Return the [x, y] coordinate for the center point of the cell that contains the specified text.  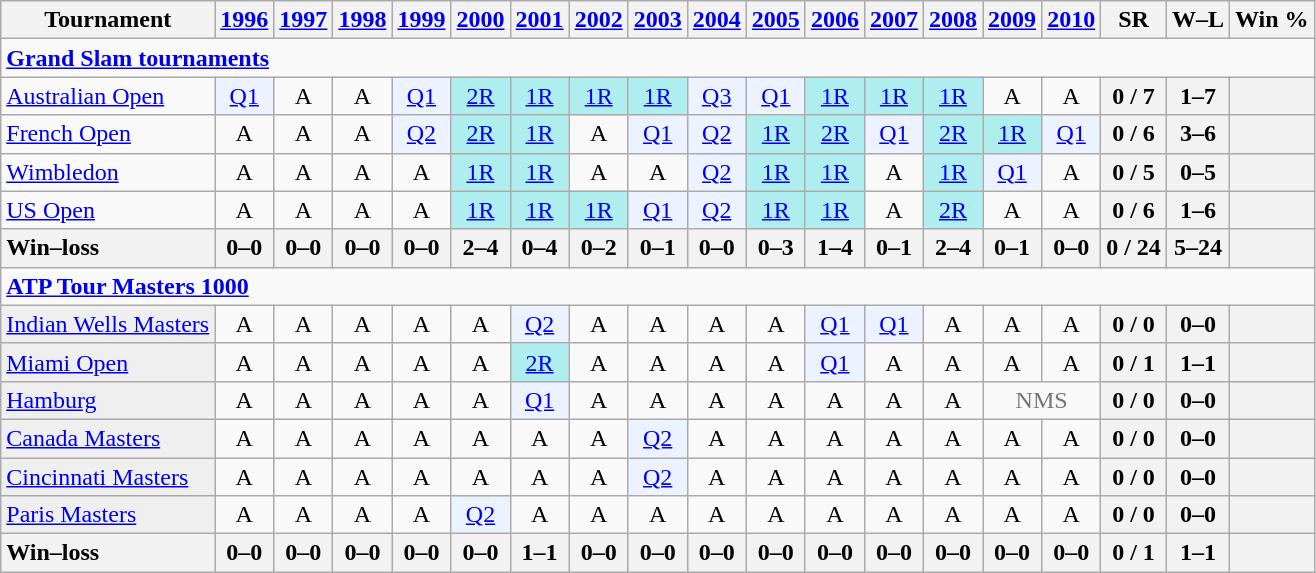
0–4 [540, 248]
NMS [1042, 400]
Indian Wells Masters [108, 324]
2000 [480, 20]
0–2 [598, 248]
2008 [952, 20]
Grand Slam tournaments [658, 58]
0 / 5 [1134, 172]
3–6 [1198, 134]
ATP Tour Masters 1000 [658, 286]
W–L [1198, 20]
Canada Masters [108, 438]
French Open [108, 134]
Hamburg [108, 400]
2005 [776, 20]
0–5 [1198, 172]
2002 [598, 20]
US Open [108, 210]
Q3 [716, 96]
1–6 [1198, 210]
Australian Open [108, 96]
Win % [1272, 20]
1997 [304, 20]
SR [1134, 20]
2010 [1072, 20]
2003 [658, 20]
2009 [1012, 20]
2006 [834, 20]
Tournament [108, 20]
1–7 [1198, 96]
Paris Masters [108, 515]
1–4 [834, 248]
2004 [716, 20]
5–24 [1198, 248]
2001 [540, 20]
Cincinnati Masters [108, 477]
Wimbledon [108, 172]
1999 [422, 20]
1996 [244, 20]
2007 [894, 20]
0 / 7 [1134, 96]
0 / 24 [1134, 248]
Miami Open [108, 362]
0–3 [776, 248]
1998 [362, 20]
